Return the (x, y) coordinate for the center point of the cell that contains the specified text.  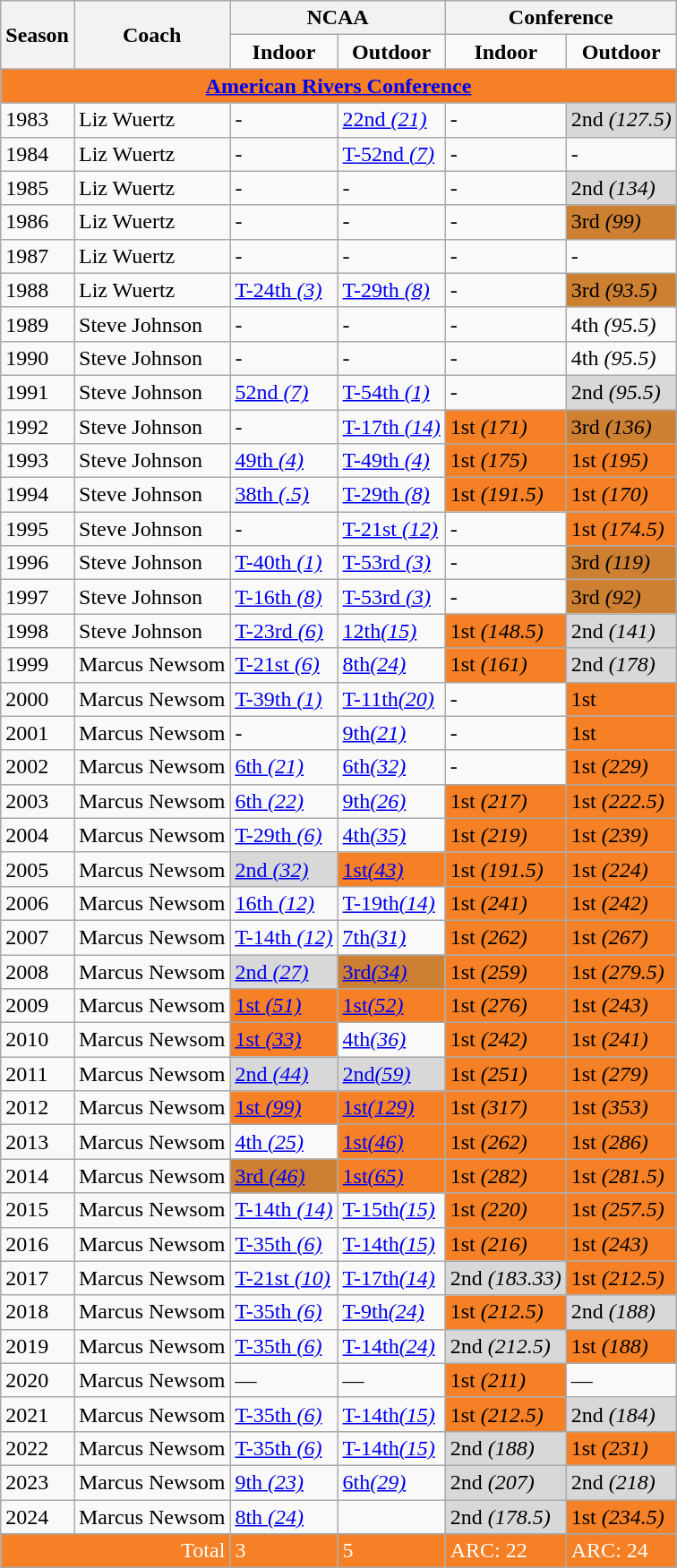
1st (51) (284, 1006)
6th(32) (391, 767)
1st(46) (391, 1142)
1st (171) (505, 427)
ARC: 22 (505, 1551)
2nd(59) (391, 1074)
2014 (38, 1176)
1st(129) (391, 1108)
1st (257.5) (621, 1210)
2016 (38, 1244)
1st (222.5) (621, 801)
6th (22) (284, 801)
1st (229) (621, 767)
1st (174.5) (621, 529)
T-52nd (7) (391, 154)
2019 (38, 1346)
T-49th (4) (391, 461)
2nd (32) (284, 869)
1st (217) (505, 801)
T-21st (6) (284, 665)
3rd (136) (621, 427)
1st (231) (621, 1448)
1st (148.5) (505, 631)
8th (24) (284, 1517)
2013 (38, 1142)
1st (161) (505, 665)
2nd (178) (621, 665)
1st(43) (391, 869)
1985 (38, 188)
2023 (38, 1482)
2nd (207) (505, 1482)
T-11th(20) (391, 699)
T-54th (1) (391, 392)
1st (219) (505, 835)
1st (281.5) (621, 1176)
1983 (38, 120)
1st (279) (621, 1074)
2012 (38, 1108)
1st (286) (621, 1142)
2005 (38, 869)
2nd (127.5) (621, 120)
2018 (38, 1312)
T-21st (10) (284, 1278)
2nd (95.5) (621, 392)
3rd (92) (621, 597)
4th(35) (391, 835)
1992 (38, 427)
T-29th (6) (284, 835)
2000 (38, 699)
1st (234.5) (621, 1517)
T-9th(24) (391, 1312)
1989 (38, 324)
2010 (38, 1040)
49th (4) (284, 461)
4th(36) (391, 1040)
1st (239) (621, 835)
T-39th (1) (284, 699)
9th(26) (391, 801)
1st (175) (505, 461)
T-23rd (6) (284, 631)
1st (276) (505, 1006)
NCAA (338, 18)
2003 (38, 801)
6th (21) (284, 767)
T-19th(14) (391, 903)
ARC: 24 (621, 1551)
5 (391, 1551)
1st (220) (505, 1210)
9th (23) (284, 1482)
3rd (119) (621, 563)
2011 (38, 1074)
4th (25) (284, 1142)
T-21st (12) (391, 529)
1st (216) (505, 1244)
22nd (21) (391, 120)
1st (317) (505, 1108)
T-40th (1) (284, 563)
1st (282) (505, 1176)
3rd (46) (284, 1176)
Total (116, 1551)
9th(21) (391, 733)
T-14th (12) (284, 937)
2nd (212.5) (505, 1346)
Coach (151, 35)
7th(31) (391, 937)
12th(15) (391, 631)
2008 (38, 971)
2nd (44) (284, 1074)
1990 (38, 358)
T-24th (3) (284, 290)
2007 (38, 937)
T-16th (8) (284, 597)
1991 (38, 392)
1997 (38, 597)
T-14th (14) (284, 1210)
2022 (38, 1448)
2nd (134) (621, 188)
1st (251) (505, 1074)
3 (284, 1551)
1998 (38, 631)
1987 (38, 256)
T-14th(24) (391, 1346)
1999 (38, 665)
1993 (38, 461)
1st (224) (621, 869)
T-17th (14) (391, 427)
1st (33) (284, 1040)
1st (259) (505, 971)
1st (195) (621, 461)
2020 (38, 1380)
52nd (7) (284, 392)
2nd (218) (621, 1482)
3rd (93.5) (621, 290)
2024 (38, 1517)
2nd (183.33) (505, 1278)
2nd (184) (621, 1414)
2002 (38, 767)
1986 (38, 222)
2nd (178.5) (505, 1517)
1984 (38, 154)
Conference (561, 18)
T-17th(14) (391, 1278)
3rd (99) (621, 222)
2015 (38, 1210)
2017 (38, 1278)
1st (353) (621, 1108)
3rd(34) (391, 971)
2nd (27) (284, 971)
2nd (141) (621, 631)
8th(24) (391, 665)
2004 (38, 835)
2021 (38, 1414)
1st (211) (505, 1380)
T-15th(15) (391, 1210)
1st (99) (284, 1108)
16th (12) (284, 903)
38th (.5) (284, 495)
1995 (38, 529)
1st (188) (621, 1346)
6th(29) (391, 1482)
1st(52) (391, 1006)
1st (267) (621, 937)
Season (38, 35)
1st (170) (621, 495)
American Rivers Conference (338, 86)
1st(65) (391, 1176)
2006 (38, 903)
1988 (38, 290)
1st (279.5) (621, 971)
2009 (38, 1006)
1994 (38, 495)
2001 (38, 733)
1996 (38, 563)
